Determine the [x, y] coordinate at the center of the cell enclosing the given text.  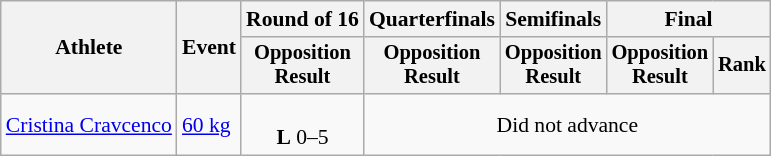
Athlete [89, 48]
Round of 16 [302, 19]
Event [209, 48]
Final [689, 19]
Semifinals [554, 19]
Rank [742, 66]
Cristina Cravcenco [89, 124]
60 kg [209, 124]
Quarterfinals [432, 19]
L 0–5 [302, 124]
Did not advance [568, 124]
